Find where the given text appears and provide that cell's center as [X, Y] coordinate. 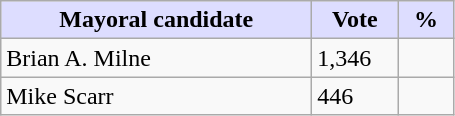
Vote [355, 20]
446 [355, 96]
Mike Scarr [156, 96]
Mayoral candidate [156, 20]
1,346 [355, 58]
Brian A. Milne [156, 58]
% [426, 20]
